Detect which cell encompasses the target text, then output its [x, y] center coordinate. 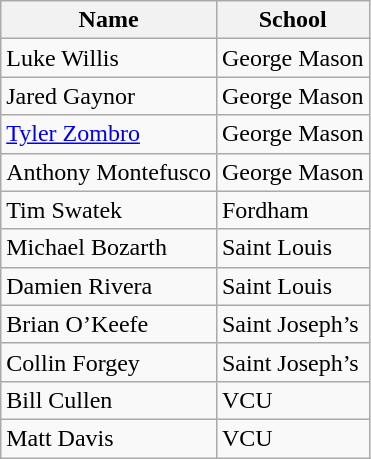
Tyler Zombro [109, 134]
Michael Bozarth [109, 248]
Damien Rivera [109, 286]
Tim Swatek [109, 210]
Anthony Montefusco [109, 172]
Luke Willis [109, 58]
School [292, 20]
Name [109, 20]
Bill Cullen [109, 400]
Collin Forgey [109, 362]
Fordham [292, 210]
Matt Davis [109, 438]
Brian O’Keefe [109, 324]
Jared Gaynor [109, 96]
